Identify which cell holds the provided text, then report its (X, Y) central coordinate. 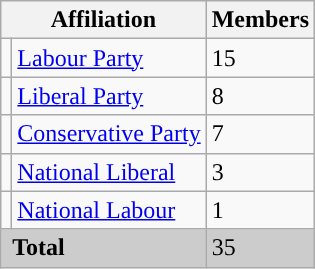
1 (260, 210)
7 (260, 134)
3 (260, 172)
15 (260, 58)
Liberal Party (109, 96)
Affiliation (104, 20)
8 (260, 96)
Labour Party (109, 58)
National Labour (109, 210)
National Liberal (109, 172)
Conservative Party (109, 134)
Total (104, 248)
35 (260, 248)
Members (260, 20)
